Locate the cell with the specified text and output its (X, Y) center coordinate. 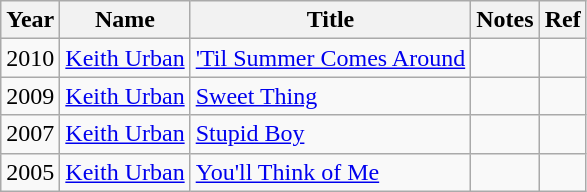
Sweet Thing (330, 96)
2005 (30, 172)
You'll Think of Me (330, 172)
Name (125, 20)
'Til Summer Comes Around (330, 58)
Ref (562, 20)
Stupid Boy (330, 134)
Title (330, 20)
Notes (505, 20)
2010 (30, 58)
Year (30, 20)
2007 (30, 134)
2009 (30, 96)
